Output the [x, y] coordinate of the center of the cell containing the given text.  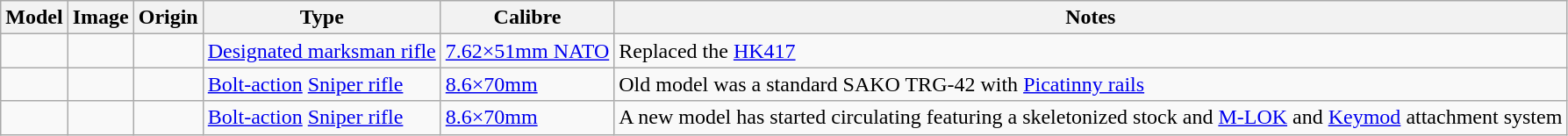
Designated marksman rifle [321, 51]
Type [321, 18]
Calibre [527, 18]
Replaced the HK417 [1091, 51]
Notes [1091, 18]
Image [100, 18]
A new model has started circulating featuring a skeletonized stock and M-LOK and Keymod attachment system [1091, 118]
Origin [168, 18]
7.62×51mm NATO [527, 51]
Old model was a standard SAKO TRG-42 with Picatinny rails [1091, 84]
Model [34, 18]
